Output the [x, y] coordinate of the center of the cell containing the given text.  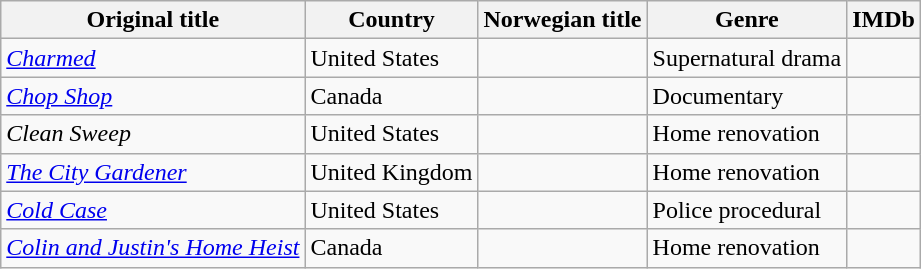
Cold Case [153, 210]
Original title [153, 20]
Supernatural drama [747, 58]
The City Gardener [153, 172]
Documentary [747, 96]
United Kingdom [392, 172]
Norwegian title [562, 20]
Colin and Justin's Home Heist [153, 248]
Genre [747, 20]
Chop Shop [153, 96]
Country [392, 20]
Police procedural [747, 210]
Charmed [153, 58]
IMDb [884, 20]
Clean Sweep [153, 134]
